Search for the cell housing the specified text and yield its (x, y) center coordinate. 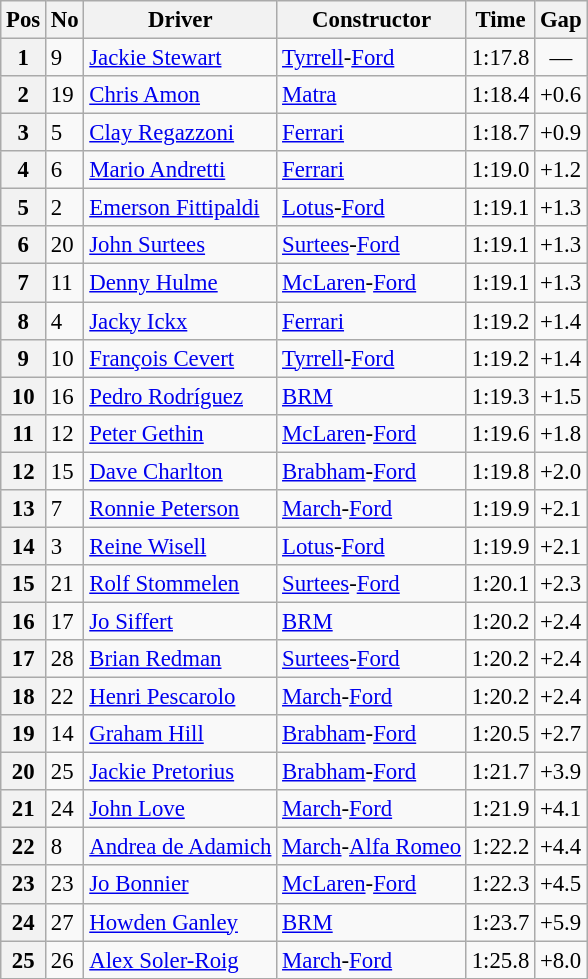
Peter Gethin (180, 433)
Driver (180, 20)
26 (65, 960)
François Cevert (180, 358)
1:18.4 (500, 95)
Constructor (372, 20)
Ronnie Peterson (180, 509)
+2.0 (561, 471)
1:17.8 (500, 58)
Rolf Stommelen (180, 584)
Pos (24, 20)
+0.6 (561, 95)
+4.4 (561, 847)
John Love (180, 809)
Dave Charlton (180, 471)
Matra (372, 95)
1:20.5 (500, 734)
Jacky Ickx (180, 321)
Time (500, 20)
Gap (561, 20)
1:18.7 (500, 133)
+2.3 (561, 584)
+1.5 (561, 396)
18 (24, 697)
1:22.3 (500, 885)
28 (65, 659)
Jo Bonnier (180, 885)
+3.9 (561, 772)
Jackie Stewart (180, 58)
Jackie Pretorius (180, 772)
1:19.6 (500, 433)
27 (65, 922)
Mario Andretti (180, 170)
Howden Ganley (180, 922)
No (65, 20)
+4.5 (561, 885)
— (561, 58)
+4.1 (561, 809)
+2.7 (561, 734)
1:23.7 (500, 922)
13 (24, 509)
Clay Regazzoni (180, 133)
1 (24, 58)
Andrea de Adamich (180, 847)
1:22.2 (500, 847)
+5.9 (561, 922)
1:21.9 (500, 809)
+1.8 (561, 433)
John Surtees (180, 245)
1:20.1 (500, 584)
Brian Redman (180, 659)
1:25.8 (500, 960)
+8.0 (561, 960)
+0.9 (561, 133)
1:19.8 (500, 471)
Emerson Fittipaldi (180, 208)
Reine Wisell (180, 546)
Henri Pescarolo (180, 697)
Pedro Rodríguez (180, 396)
Denny Hulme (180, 283)
1:21.7 (500, 772)
Alex Soler-Roig (180, 960)
March-Alfa Romeo (372, 847)
+1.2 (561, 170)
Jo Siffert (180, 621)
Graham Hill (180, 734)
1:19.0 (500, 170)
1:19.3 (500, 396)
Chris Amon (180, 95)
